Determine the (X, Y) coordinate at the center of the cell enclosing the given text.  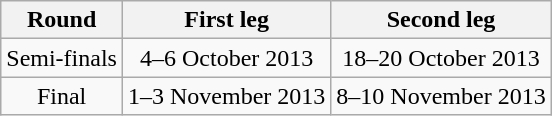
Second leg (441, 20)
Final (62, 96)
1–3 November 2013 (226, 96)
Semi-finals (62, 58)
Round (62, 20)
First leg (226, 20)
4–6 October 2013 (226, 58)
8–10 November 2013 (441, 96)
18–20 October 2013 (441, 58)
